Return the (x, y) coordinate for the center point of the cell that contains the specified text.  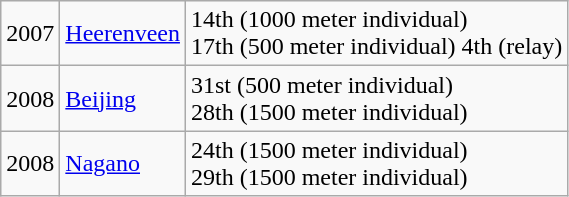
14th (1000 meter individual)17th (500 meter individual) 4th (relay) (376, 34)
31st (500 meter individual)28th (1500 meter individual) (376, 98)
Heerenveen (123, 34)
24th (1500 meter individual)29th (1500 meter individual) (376, 164)
Beijing (123, 98)
2007 (30, 34)
Nagano (123, 164)
